Output the (x, y) coordinate of the center of the cell containing the given text.  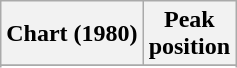
Chart (1980) (72, 34)
Peakposition (189, 34)
